Pinpoint the cell where the given text exists, returning its [x, y] midpoint coordinate. 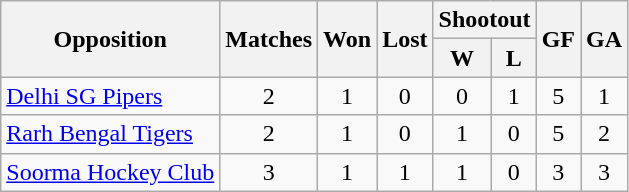
Matches [269, 39]
Rarh Bengal Tigers [110, 134]
W [462, 58]
GF [558, 39]
GA [604, 39]
L [514, 58]
Won [348, 39]
Soorma Hockey Club [110, 172]
Delhi SG Pipers [110, 96]
Opposition [110, 39]
Shootout [484, 20]
Lost [405, 39]
